For the text-containing cell, return its midpoint in (X, Y) coordinate format. 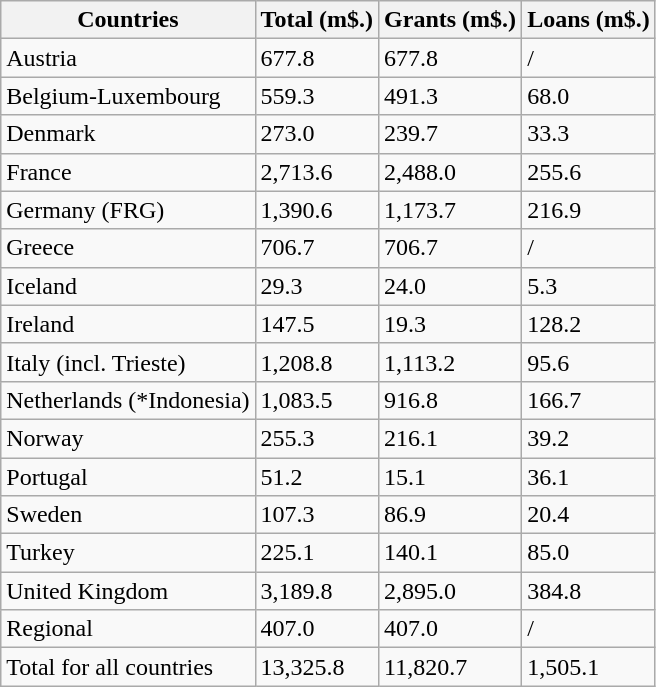
51.2 (317, 477)
1,390.6 (317, 210)
Total (m$.) (317, 20)
255.3 (317, 438)
85.0 (589, 553)
1,083.5 (317, 400)
Total for all countries (128, 667)
Austria (128, 58)
1,505.1 (589, 667)
225.1 (317, 553)
Sweden (128, 515)
Belgium-Luxembourg (128, 96)
Denmark (128, 134)
147.5 (317, 324)
15.1 (450, 477)
33.3 (589, 134)
Netherlands (*Indonesia) (128, 400)
Ireland (128, 324)
36.1 (589, 477)
3,189.8 (317, 591)
95.6 (589, 362)
216.1 (450, 438)
216.9 (589, 210)
273.0 (317, 134)
24.0 (450, 286)
Italy (incl. Trieste) (128, 362)
1,113.2 (450, 362)
384.8 (589, 591)
128.2 (589, 324)
Norway (128, 438)
107.3 (317, 515)
Loans (m$.) (589, 20)
France (128, 172)
2,895.0 (450, 591)
Germany (FRG) (128, 210)
1,208.8 (317, 362)
2,713.6 (317, 172)
Turkey (128, 553)
Regional (128, 629)
239.7 (450, 134)
559.3 (317, 96)
11,820.7 (450, 667)
13,325.8 (317, 667)
United Kingdom (128, 591)
29.3 (317, 286)
1,173.7 (450, 210)
20.4 (589, 515)
140.1 (450, 553)
Portugal (128, 477)
2,488.0 (450, 172)
Countries (128, 20)
68.0 (589, 96)
255.6 (589, 172)
Grants (m$.) (450, 20)
39.2 (589, 438)
491.3 (450, 96)
5.3 (589, 286)
916.8 (450, 400)
19.3 (450, 324)
86.9 (450, 515)
Iceland (128, 286)
166.7 (589, 400)
Greece (128, 248)
